Provide the [X, Y] coordinate of the cell's center where the given text is located.  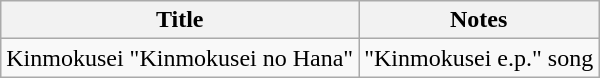
Notes [479, 20]
"Kinmokusei e.p." song [479, 58]
Title [180, 20]
Kinmokusei "Kinmokusei no Hana" [180, 58]
